Search for the cell housing the specified text and yield its (x, y) center coordinate. 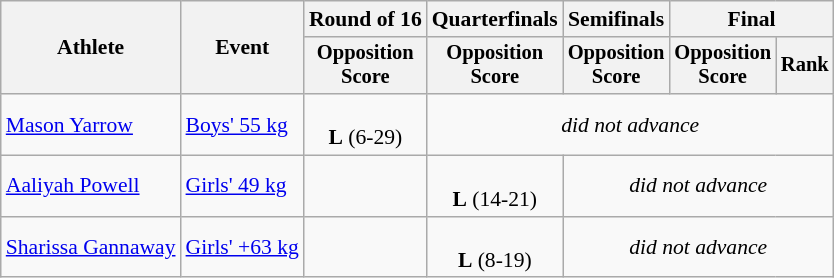
Sharissa Gannaway (91, 248)
Rank (805, 66)
L (14-21) (495, 186)
Girls' +63 kg (242, 248)
Quarterfinals (495, 19)
Aaliyah Powell (91, 186)
Boys' 55 kg (242, 124)
Event (242, 48)
Mason Yarrow (91, 124)
Final (751, 19)
L (6-29) (366, 124)
Girls' 49 kg (242, 186)
Athlete (91, 48)
Round of 16 (366, 19)
Semifinals (616, 19)
L (8-19) (495, 248)
